Search for the cell housing the specified text and yield its [x, y] center coordinate. 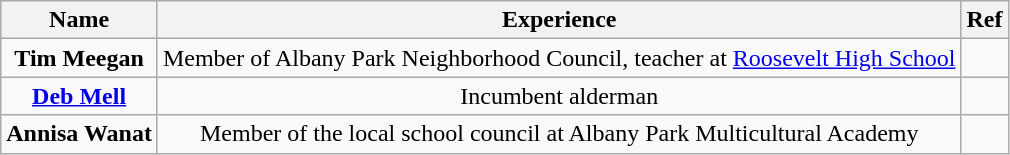
Annisa Wanat [80, 134]
Ref [984, 20]
Member of the local school council at Albany Park Multicultural Academy [559, 134]
Name [80, 20]
Experience [559, 20]
Member of Albany Park Neighborhood Council, teacher at Roosevelt High School [559, 58]
Tim Meegan [80, 58]
Incumbent alderman [559, 96]
Deb Mell [80, 96]
